Return (X, Y) of the center of cell containing provided text 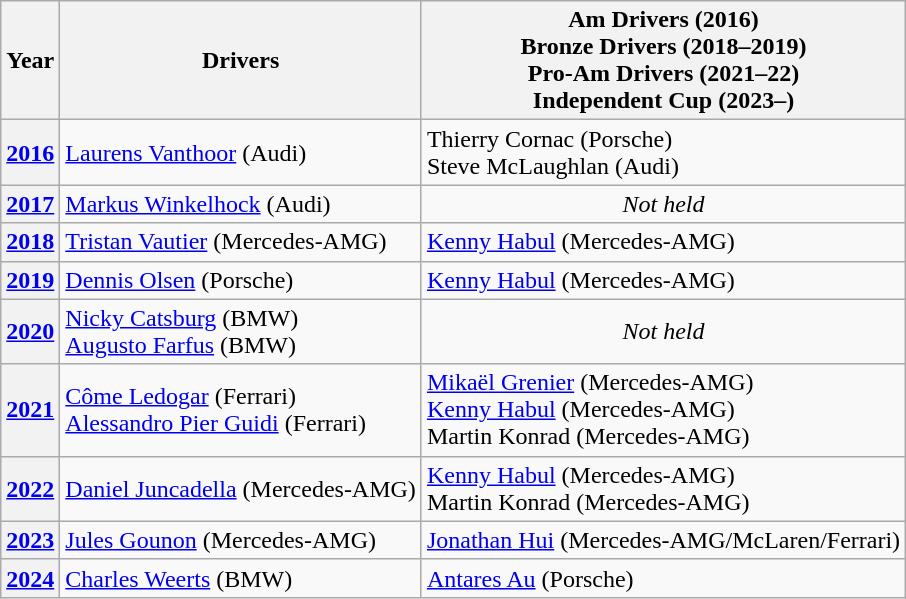
Dennis Olsen (Porsche) (241, 280)
Drivers (241, 60)
Kenny Habul (Mercedes-AMG) Martin Konrad (Mercedes-AMG) (663, 488)
2022 (30, 488)
2023 (30, 540)
2017 (30, 204)
2024 (30, 578)
2018 (30, 242)
Nicky Catsburg (BMW) Augusto Farfus (BMW) (241, 332)
Mikaël Grenier (Mercedes-AMG) Kenny Habul (Mercedes-AMG) Martin Konrad (Mercedes-AMG) (663, 410)
Jules Gounon (Mercedes-AMG) (241, 540)
2021 (30, 410)
Charles Weerts (BMW) (241, 578)
Year (30, 60)
Jonathan Hui (Mercedes-AMG/McLaren/Ferrari) (663, 540)
Laurens Vanthoor (Audi) (241, 152)
Côme Ledogar (Ferrari) Alessandro Pier Guidi (Ferrari) (241, 410)
Am Drivers (2016)Bronze Drivers (2018–2019)Pro-Am Drivers (2021–22)Independent Cup (2023–) (663, 60)
Tristan Vautier (Mercedes-AMG) (241, 242)
2020 (30, 332)
Thierry Cornac (Porsche) Steve McLaughlan (Audi) (663, 152)
Antares Au (Porsche) (663, 578)
Markus Winkelhock (Audi) (241, 204)
2016 (30, 152)
Daniel Juncadella (Mercedes-AMG) (241, 488)
2019 (30, 280)
